Provide the [X, Y] coordinate of the cell's center where the given text is located.  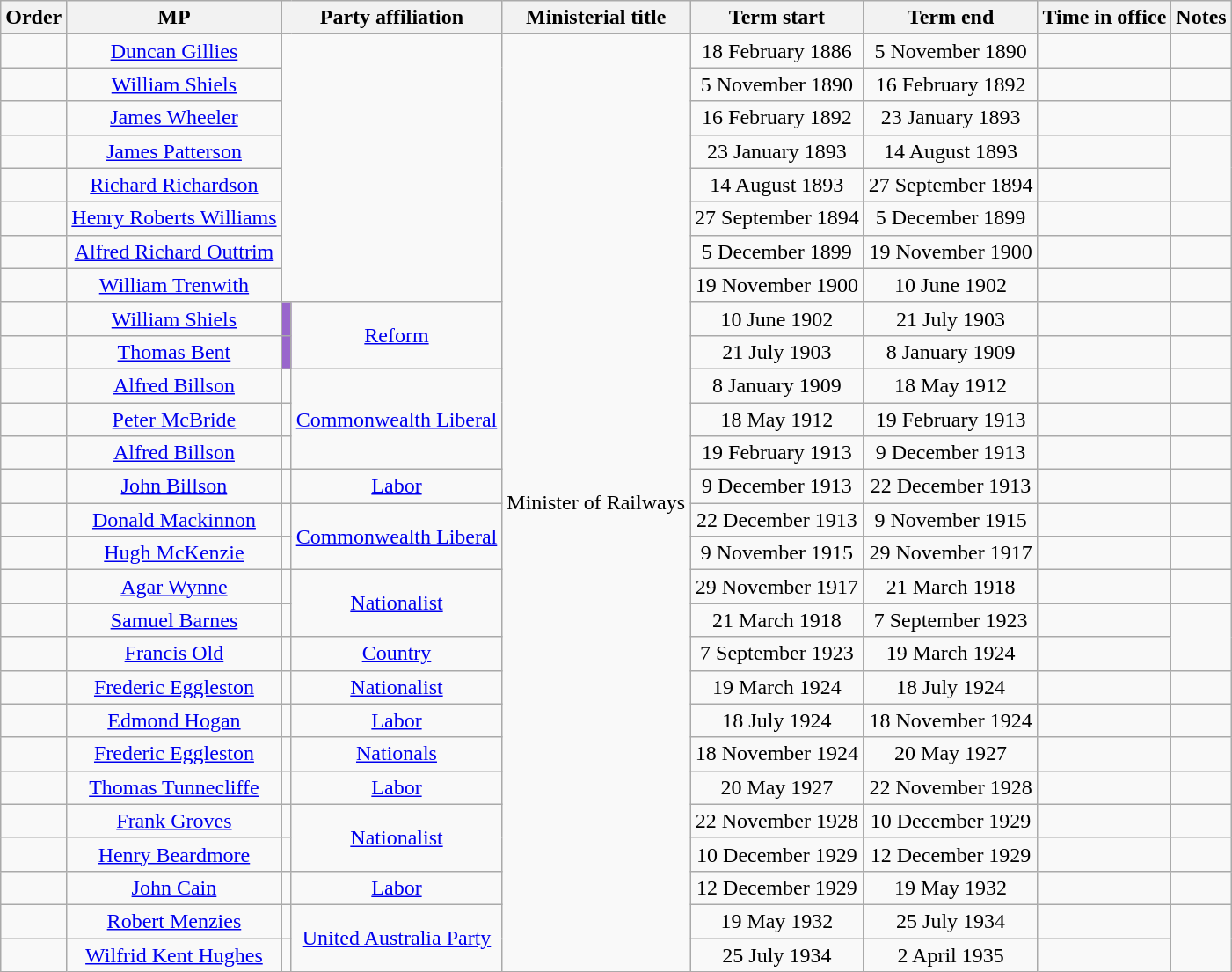
Henry Roberts Williams [174, 218]
Richard Richardson [174, 185]
Nationals [397, 754]
Wilfrid Kent Hughes [174, 954]
Ministerial title [596, 18]
Time in office [1104, 18]
Party affiliation [392, 18]
Duncan Gillies [174, 51]
Country [397, 654]
James Patterson [174, 151]
Order [33, 18]
John Billson [174, 486]
Robert Menzies [174, 921]
Hugh McKenzie [174, 553]
2 April 1935 [951, 954]
Notes [1201, 18]
Thomas Bent [174, 352]
MP [174, 18]
Alfred Richard Outtrim [174, 252]
William Trenwith [174, 285]
Francis Old [174, 654]
John Cain [174, 888]
Edmond Hogan [174, 720]
Thomas Tunnecliffe [174, 787]
Reform [397, 335]
James Wheeler [174, 118]
Minister of Railways [596, 503]
Henry Beardmore [174, 854]
Peter McBride [174, 420]
Donald Mackinnon [174, 520]
Samuel Barnes [174, 620]
18 February 1886 [777, 51]
Frank Groves [174, 821]
Agar Wynne [174, 587]
United Australia Party [397, 938]
Term start [777, 18]
Term end [951, 18]
